Provide the [x, y] coordinate of the cell's center where the given text is located.  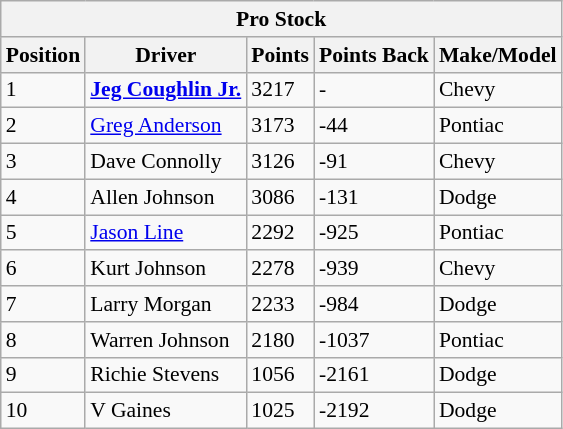
7 [43, 304]
8 [43, 340]
-44 [374, 126]
3126 [280, 162]
Driver [166, 55]
5 [43, 233]
10 [43, 411]
-2192 [374, 411]
Greg Anderson [166, 126]
3086 [280, 197]
1056 [280, 375]
1025 [280, 411]
4 [43, 197]
V Gaines [166, 411]
2292 [280, 233]
Warren Johnson [166, 340]
Kurt Johnson [166, 269]
Make/Model [498, 55]
3217 [280, 90]
Position [43, 55]
2233 [280, 304]
2 [43, 126]
Larry Morgan [166, 304]
-925 [374, 233]
3173 [280, 126]
2278 [280, 269]
Richie Stevens [166, 375]
-939 [374, 269]
9 [43, 375]
-91 [374, 162]
Points Back [374, 55]
2180 [280, 340]
-1037 [374, 340]
Pro Stock [282, 19]
-131 [374, 197]
-2161 [374, 375]
6 [43, 269]
Points [280, 55]
1 [43, 90]
Dave Connolly [166, 162]
- [374, 90]
Allen Johnson [166, 197]
3 [43, 162]
Jeg Coughlin Jr. [166, 90]
Jason Line [166, 233]
-984 [374, 304]
